Provide the [x, y] coordinate of the cell's center where the given text is located.  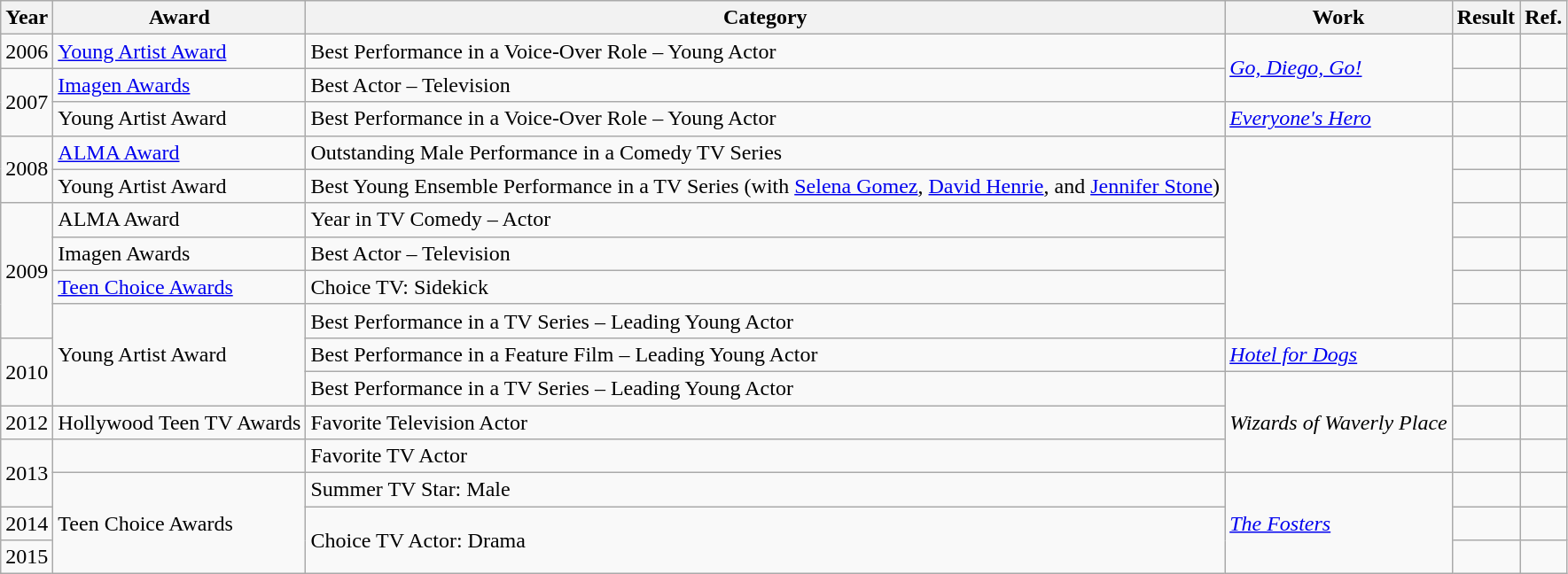
Year [27, 18]
2009 [27, 270]
2015 [27, 557]
Favorite TV Actor [766, 456]
Work [1338, 18]
Result [1486, 18]
Category [766, 18]
Hollywood Teen TV Awards [179, 423]
2008 [27, 169]
2010 [27, 371]
Best Performance in a Feature Film – Leading Young Actor [766, 354]
Choice TV Actor: Drama [766, 540]
Year in TV Comedy – Actor [766, 220]
Wizards of Waverly Place [1338, 422]
Everyone's Hero [1338, 119]
Go, Diego, Go! [1338, 68]
Favorite Television Actor [766, 423]
2013 [27, 473]
Summer TV Star: Male [766, 490]
Ref. [1544, 18]
Best Young Ensemble Performance in a TV Series (with Selena Gomez, David Henrie, and Jennifer Stone) [766, 186]
2007 [27, 102]
Outstanding Male Performance in a Comedy TV Series [766, 152]
2006 [27, 51]
Hotel for Dogs [1338, 354]
2014 [27, 524]
The Fosters [1338, 524]
Award [179, 18]
2012 [27, 423]
Choice TV: Sidekick [766, 287]
